Find where the given text appears and provide that cell's center as (x, y) coordinate. 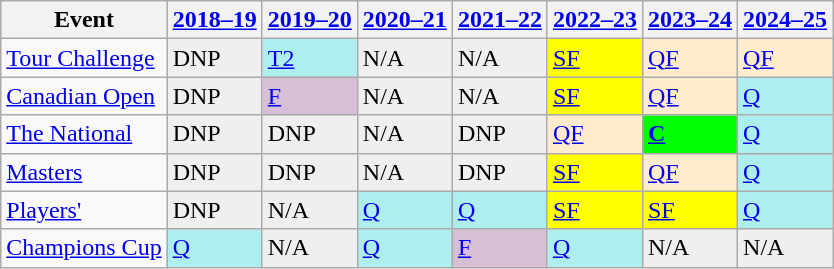
Champions Cup (84, 248)
2019–20 (310, 20)
Canadian Open (84, 96)
2022–23 (594, 20)
Tour Challenge (84, 58)
Event (84, 20)
Masters (84, 172)
2018–19 (214, 20)
2020–21 (404, 20)
2023–24 (690, 20)
C (690, 134)
Players' (84, 210)
2024–25 (786, 20)
The National (84, 134)
T2 (310, 58)
2021–22 (500, 20)
